Scan for the cell matching the given text and deliver its [X, Y] coordinate at center. 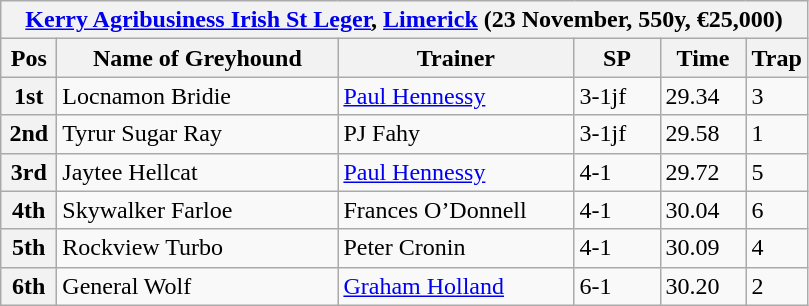
Trainer [456, 58]
29.58 [703, 134]
PJ Fahy [456, 134]
30.04 [703, 210]
Peter Cronin [456, 248]
1 [776, 134]
5 [776, 172]
Pos [29, 58]
30.09 [703, 248]
1st [29, 96]
Frances O’Donnell [456, 210]
29.34 [703, 96]
Trap [776, 58]
Graham Holland [456, 286]
Locnamon Bridie [198, 96]
Tyrur Sugar Ray [198, 134]
Name of Greyhound [198, 58]
Rockview Turbo [198, 248]
2nd [29, 134]
3 [776, 96]
30.20 [703, 286]
4 [776, 248]
4th [29, 210]
6 [776, 210]
6th [29, 286]
29.72 [703, 172]
SP [617, 58]
Time [703, 58]
Kerry Agribusiness Irish St Leger, Limerick (23 November, 550y, €25,000) [404, 20]
Skywalker Farloe [198, 210]
General Wolf [198, 286]
6-1 [617, 286]
5th [29, 248]
2 [776, 286]
Jaytee Hellcat [198, 172]
3rd [29, 172]
